Identify which cell holds the provided text, then report its (x, y) central coordinate. 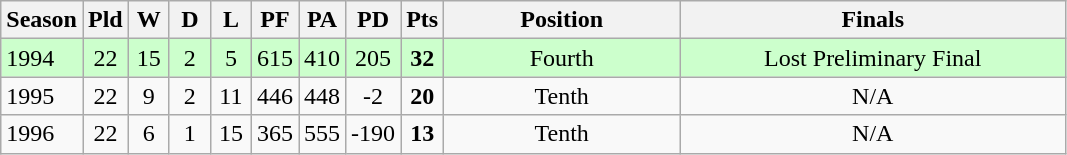
9 (148, 96)
32 (422, 58)
1996 (42, 134)
448 (322, 96)
1995 (42, 96)
410 (322, 58)
PA (322, 20)
6 (148, 134)
1 (190, 134)
PD (374, 20)
Fourth (562, 58)
-2 (374, 96)
Pts (422, 20)
365 (274, 134)
Pld (105, 20)
L (230, 20)
W (148, 20)
5 (230, 58)
1994 (42, 58)
D (190, 20)
Season (42, 20)
555 (322, 134)
PF (274, 20)
-190 (374, 134)
615 (274, 58)
Position (562, 20)
13 (422, 134)
11 (230, 96)
Lost Preliminary Final (873, 58)
205 (374, 58)
20 (422, 96)
Finals (873, 20)
446 (274, 96)
